Return the [x, y] coordinate for the center point of the cell that contains the specified text.  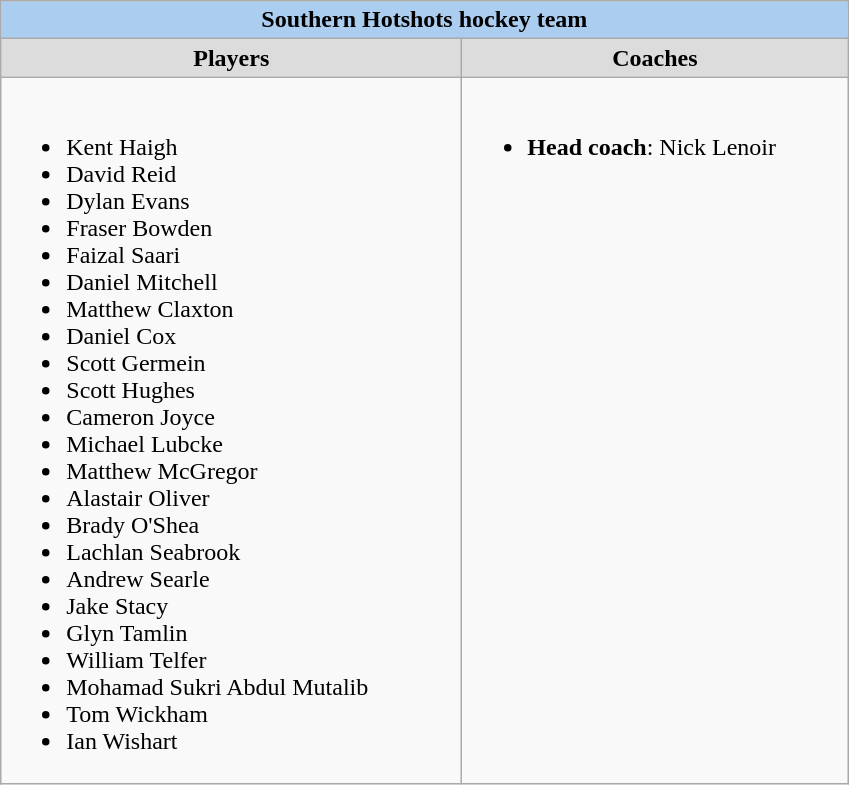
Players [232, 58]
Coaches [655, 58]
Head coach: Nick Lenoir [655, 430]
Southern Hotshots hockey team [424, 20]
